Output the [X, Y] coordinate of the center of the cell containing the given text.  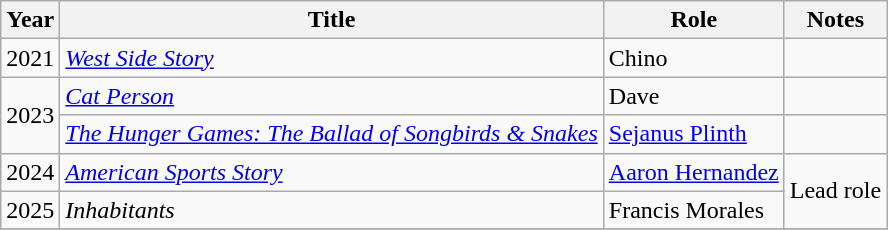
2021 [30, 58]
Year [30, 20]
2024 [30, 172]
2023 [30, 115]
The Hunger Games: The Ballad of Songbirds & Snakes [332, 134]
2025 [30, 210]
Title [332, 20]
Aaron Hernandez [694, 172]
American Sports Story [332, 172]
Lead role [835, 191]
Notes [835, 20]
Inhabitants [332, 210]
Role [694, 20]
Francis Morales [694, 210]
Dave [694, 96]
West Side Story [332, 58]
Sejanus Plinth [694, 134]
Chino [694, 58]
Cat Person [332, 96]
